Return [X, Y] of the center of cell containing provided text 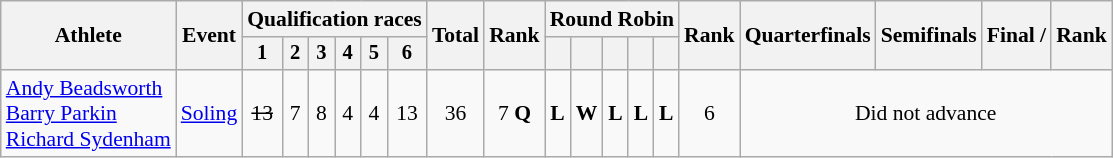
Event [210, 36]
3 [321, 54]
8 [321, 114]
Round Robin [612, 19]
Qualification races [334, 19]
5 [374, 54]
W [586, 114]
Quarterfinals [808, 36]
Semifinals [929, 36]
2 [295, 54]
Final / [1017, 36]
Athlete [88, 36]
7 Q [514, 114]
Total [456, 36]
Andy BeadsworthBarry ParkinRichard Sydenham [88, 114]
1 [262, 54]
36 [456, 114]
Did not advance [926, 114]
7 [295, 114]
Soling [210, 114]
